Search for the cell housing the specified text and yield its [X, Y] center coordinate. 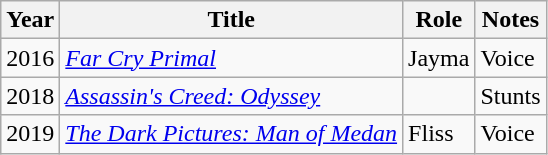
Year [30, 20]
2019 [30, 134]
Stunts [510, 96]
The Dark Pictures: Man of Medan [232, 134]
Assassin's Creed: Odyssey [232, 96]
Notes [510, 20]
2016 [30, 58]
Far Cry Primal [232, 58]
Role [439, 20]
2018 [30, 96]
Jayma [439, 58]
Title [232, 20]
Fliss [439, 134]
